Determine the [X, Y] coordinate at the center of the cell enclosing the given text.  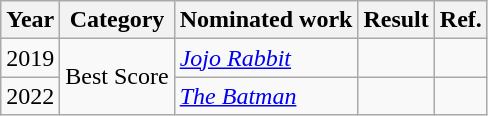
Category [117, 20]
2019 [30, 58]
Jojo Rabbit [266, 58]
The Batman [266, 96]
2022 [30, 96]
Nominated work [266, 20]
Year [30, 20]
Ref. [460, 20]
Best Score [117, 77]
Result [396, 20]
